Scan for the cell matching the given text and deliver its [x, y] coordinate at center. 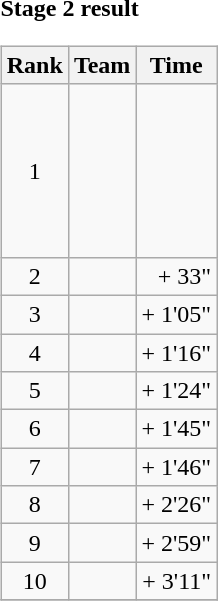
2 [34, 276]
+ 2'26" [176, 505]
4 [34, 353]
+ 1'16" [176, 353]
9 [34, 543]
Team [102, 65]
+ 1'45" [176, 429]
Rank [34, 65]
+ 33" [176, 276]
8 [34, 505]
+ 2'59" [176, 543]
Time [176, 65]
10 [34, 581]
+ 1'46" [176, 467]
+ 1'24" [176, 391]
+ 3'11" [176, 581]
5 [34, 391]
3 [34, 314]
6 [34, 429]
+ 1'05" [176, 314]
1 [34, 170]
7 [34, 467]
